Determine the [X, Y] coordinate at the center of the cell enclosing the given text.  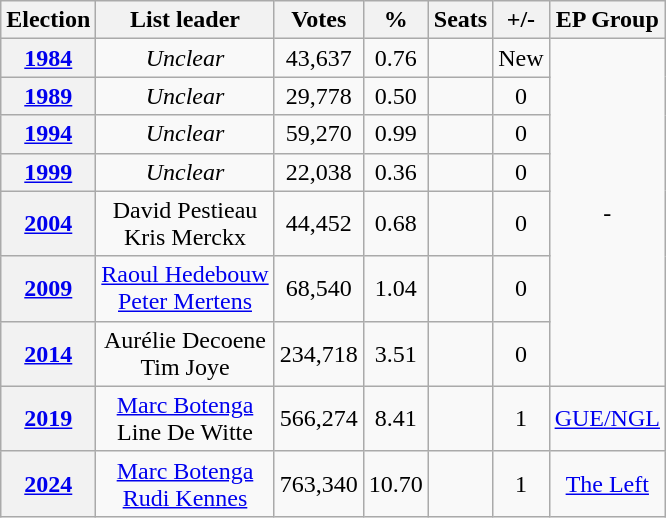
0.36 [396, 172]
1.04 [396, 288]
- [607, 212]
GUE/NGL [607, 418]
0.50 [396, 96]
% [396, 20]
EP Group [607, 20]
1984 [48, 58]
David Pestieau Kris Merckx [185, 224]
2009 [48, 288]
10.70 [396, 484]
List leader [185, 20]
234,718 [318, 354]
Marc Botenga Line De Witte [185, 418]
2019 [48, 418]
Votes [318, 20]
566,274 [318, 418]
+/- [521, 20]
Marc Botenga Rudi Kennes [185, 484]
763,340 [318, 484]
0.99 [396, 134]
Seats [460, 20]
0.76 [396, 58]
3.51 [396, 354]
1989 [48, 96]
1994 [48, 134]
Election [48, 20]
8.41 [396, 418]
59,270 [318, 134]
0.68 [396, 224]
Aurélie Decoene Tim Joye [185, 354]
43,637 [318, 58]
44,452 [318, 224]
1999 [48, 172]
22,038 [318, 172]
2004 [48, 224]
29,778 [318, 96]
Raoul Hedebouw Peter Mertens [185, 288]
68,540 [318, 288]
The Left [607, 484]
2014 [48, 354]
New [521, 58]
2024 [48, 484]
